For the text-containing cell, return its midpoint in (X, Y) coordinate format. 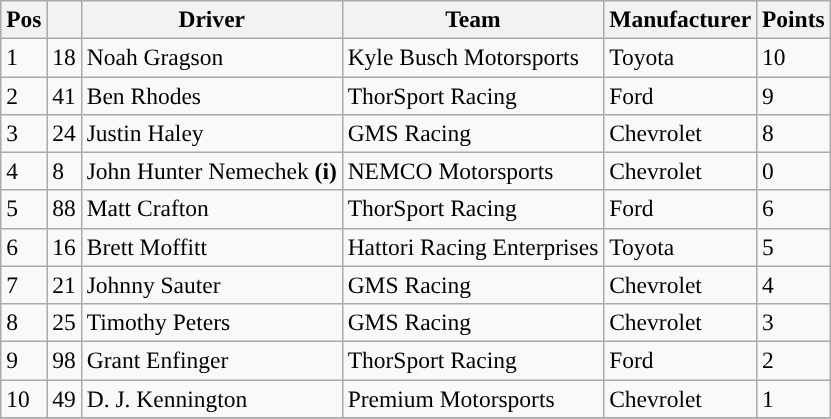
Points (794, 19)
98 (64, 360)
16 (64, 247)
Justin Haley (212, 133)
Manufacturer (680, 19)
41 (64, 95)
24 (64, 133)
21 (64, 285)
Johnny Sauter (212, 285)
Noah Gragson (212, 57)
Driver (212, 19)
Matt Crafton (212, 209)
Pos (24, 19)
Brett Moffitt (212, 247)
7 (24, 285)
NEMCO Motorsports (473, 171)
John Hunter Nemechek (i) (212, 171)
49 (64, 398)
18 (64, 57)
Team (473, 19)
Kyle Busch Motorsports (473, 57)
Ben Rhodes (212, 95)
Premium Motorsports (473, 398)
D. J. Kennington (212, 398)
88 (64, 209)
Hattori Racing Enterprises (473, 247)
Timothy Peters (212, 322)
25 (64, 322)
0 (794, 171)
Grant Enfinger (212, 360)
